Locate the cell with the specified text and output its [x, y] center coordinate. 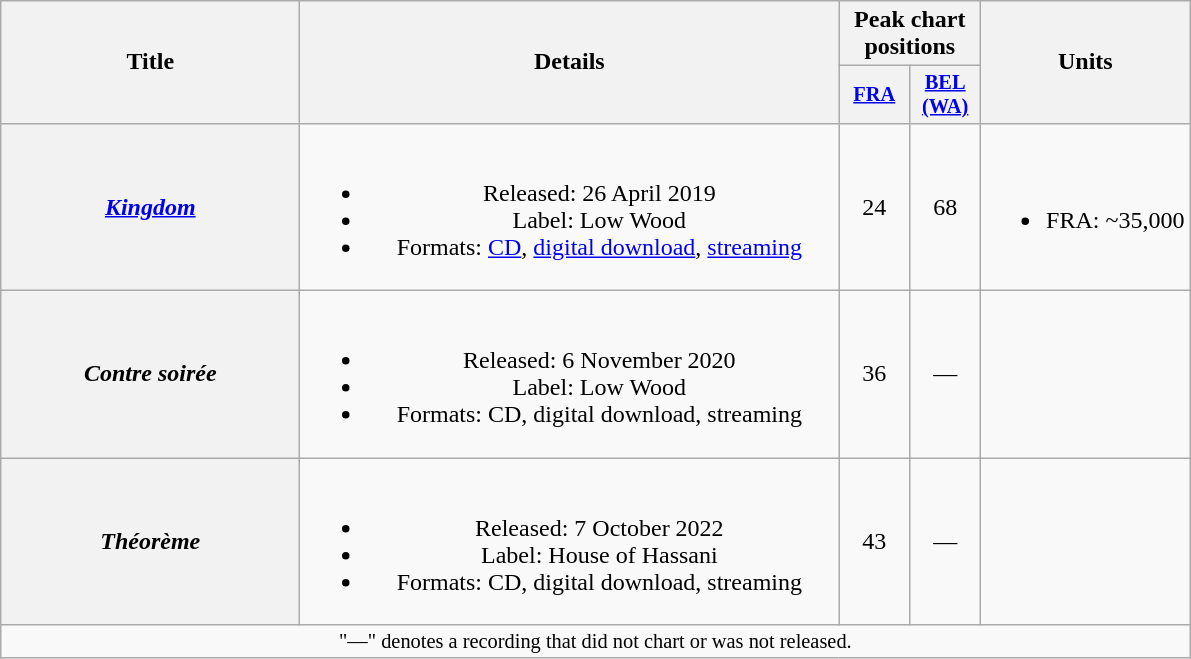
BEL(WA) [946, 95]
Released: 7 October 2022Label: House of HassaniFormats: CD, digital download, streaming [570, 542]
"—" denotes a recording that did not chart or was not released. [596, 642]
Peak chart positions [910, 34]
36 [874, 374]
Released: 6 November 2020Label: Low WoodFormats: CD, digital download, streaming [570, 374]
Théorème [150, 542]
43 [874, 542]
Kingdom [150, 206]
FRA: ~35,000 [1086, 206]
Contre soirée [150, 374]
Title [150, 62]
Details [570, 62]
Released: 26 April 2019Label: Low WoodFormats: CD, digital download, streaming [570, 206]
FRA [874, 95]
Units [1086, 62]
24 [874, 206]
68 [946, 206]
